Identify which cell holds the provided text, then report its (X, Y) central coordinate. 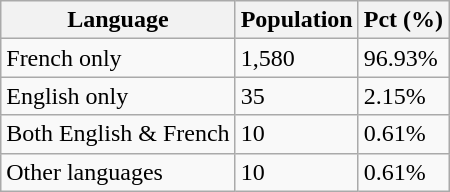
French only (118, 58)
Both English & French (118, 134)
Pct (%) (403, 20)
2.15% (403, 96)
Language (118, 20)
1,580 (296, 58)
Population (296, 20)
English only (118, 96)
96.93% (403, 58)
Other languages (118, 172)
35 (296, 96)
